Find where the given text appears and provide that cell's center as [x, y] coordinate. 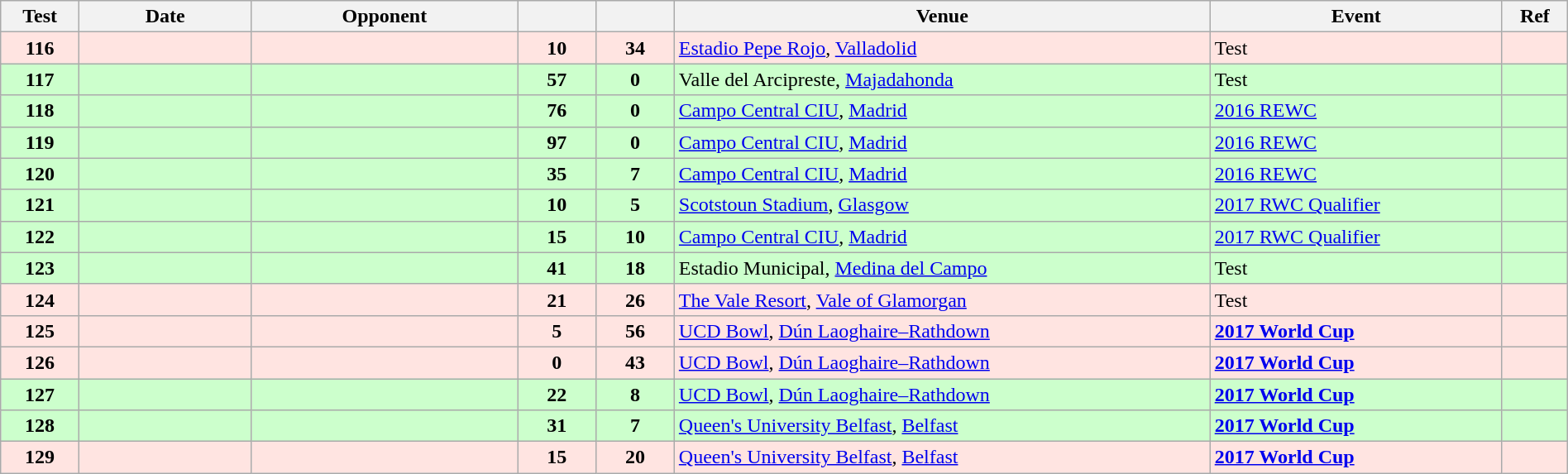
22 [557, 395]
57 [557, 79]
125 [40, 331]
43 [635, 362]
35 [557, 174]
Event [1356, 17]
123 [40, 268]
20 [635, 457]
Ref [1535, 17]
Estadio Municipal, Medina del Campo [942, 268]
118 [40, 111]
122 [40, 237]
56 [635, 331]
31 [557, 426]
34 [635, 48]
128 [40, 426]
127 [40, 395]
117 [40, 79]
129 [40, 457]
97 [557, 142]
The Vale Resort, Vale of Glamorgan [942, 299]
Estadio Pepe Rojo, Valladolid [942, 48]
26 [635, 299]
119 [40, 142]
121 [40, 205]
124 [40, 299]
116 [40, 48]
76 [557, 111]
41 [557, 268]
Date [165, 17]
Scotstoun Stadium, Glasgow [942, 205]
18 [635, 268]
Venue [942, 17]
Opponent [385, 17]
21 [557, 299]
126 [40, 362]
120 [40, 174]
Valle del Arcipreste, Majadahonda [942, 79]
8 [635, 395]
